Scan for the cell matching the given text and deliver its [x, y] coordinate at center. 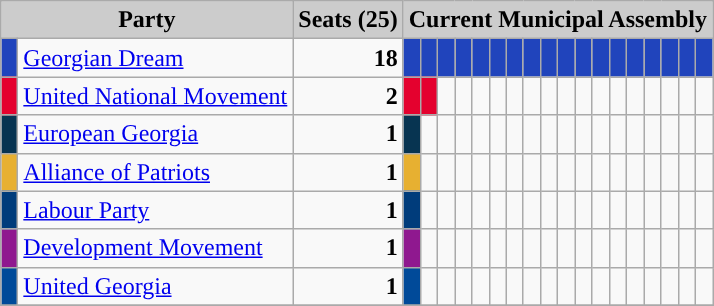
European Georgia [156, 134]
Labour Party [156, 210]
Georgian Dream [156, 58]
Development Movement [156, 248]
Alliance of Patriots [156, 172]
Party [147, 20]
United Georgia [156, 286]
2 [348, 96]
Seats (25) [348, 20]
Current Municipal Assembly [558, 20]
18 [348, 58]
United National Movement [156, 96]
